Pinpoint the cell where the given text exists, returning its (x, y) midpoint coordinate. 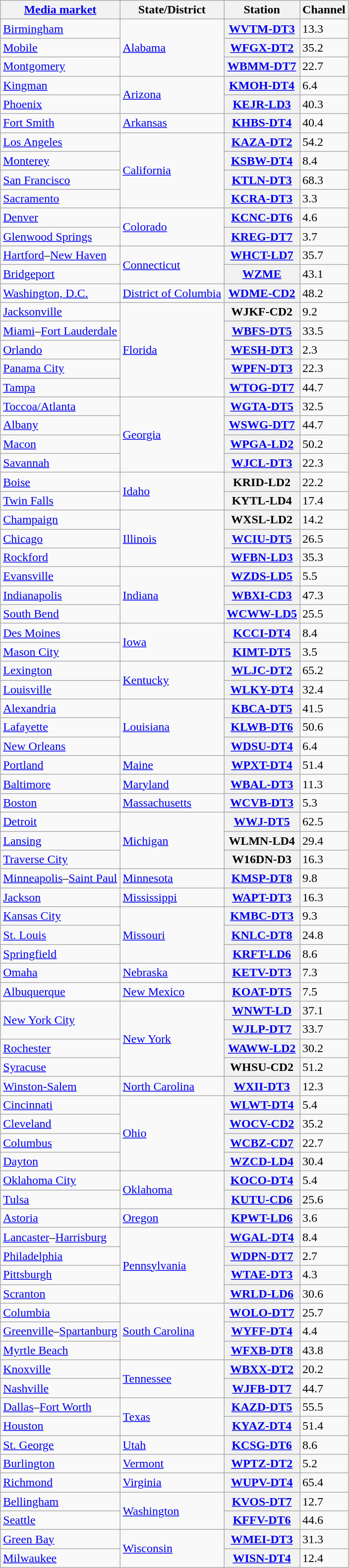
Alexandria (60, 708)
30.2 (324, 1048)
44.6 (324, 1520)
WXSL-LD2 (262, 519)
WBAL-DT3 (262, 784)
25.7 (324, 1313)
Phoenix (60, 104)
40.3 (324, 104)
WZDS-LD5 (262, 576)
12.7 (324, 1502)
KOAT-DT5 (262, 992)
Cincinnati (60, 1105)
22.2 (324, 482)
Wisconsin (172, 1549)
Los Angeles (60, 142)
Miami–Fort Lauderdale (60, 331)
KRFT-LD6 (262, 954)
40.4 (324, 123)
Alabama (172, 48)
31.3 (324, 1539)
Knoxville (60, 1369)
WGAL-DT4 (262, 1237)
WRLD-LD6 (262, 1294)
43.8 (324, 1350)
Traverse City (60, 860)
41.5 (324, 708)
WHSU-CD2 (262, 1067)
Savannah (60, 463)
9.3 (324, 916)
Astoria (60, 1218)
Channel (324, 10)
25.6 (324, 1199)
Lexington (60, 671)
WLWT-DT4 (262, 1105)
Toccoa/Atlanta (60, 406)
WJKF-CD2 (262, 312)
New Orleans (60, 746)
Champaign (60, 519)
Monterey (60, 161)
Pittsburgh (60, 1275)
San Francisco (60, 180)
26.5 (324, 538)
Mississippi (172, 897)
4.3 (324, 1275)
5.2 (324, 1464)
WBMM-DT7 (262, 66)
25.5 (324, 614)
Jacksonville (60, 312)
Louisiana (172, 727)
WLJC-DT2 (262, 671)
WJFB-DT7 (262, 1388)
KMBC-DT3 (262, 916)
2.7 (324, 1256)
KOCO-DT4 (262, 1181)
Arkansas (172, 123)
Tulsa (60, 1199)
Houston (60, 1426)
Syracuse (60, 1067)
KCSG-DT6 (262, 1445)
Dallas–Fort Worth (60, 1407)
68.3 (324, 180)
WOLO-DT7 (262, 1313)
KBCA-DT5 (262, 708)
Cleveland (60, 1124)
Indiana (172, 595)
12.3 (324, 1086)
Lafayette (60, 727)
WOCV-CD2 (262, 1124)
KRID-LD2 (262, 482)
Mason City (60, 652)
48.2 (324, 293)
Green Bay (60, 1539)
Boise (60, 482)
Greenville–Spartanburg (60, 1331)
3.7 (324, 237)
WPFN-DT3 (262, 369)
WGTA-DT5 (262, 406)
KFFV-DT6 (262, 1520)
KEJR-LD3 (262, 104)
Tampa (60, 387)
Louisville (60, 690)
14.2 (324, 519)
WJLP-DT7 (262, 1029)
Connecticut (172, 265)
KCRA-DT3 (262, 198)
KPWT-LD6 (262, 1218)
Florida (172, 350)
KREG-DT7 (262, 237)
47.3 (324, 595)
Rockford (60, 558)
50.6 (324, 727)
Columbia (60, 1313)
20.2 (324, 1369)
Michigan (172, 840)
Station (262, 10)
WUPV-DT4 (262, 1483)
KIMT-DT5 (262, 652)
New Mexico (172, 992)
11.3 (324, 784)
33.5 (324, 331)
Glenwood Springs (60, 237)
WBFS-DT5 (262, 331)
Nebraska (172, 973)
Colorado (172, 227)
Minneapolis–Saint Paul (60, 878)
Montgomery (60, 66)
KMOH-DT4 (262, 85)
Washington (172, 1511)
Hartford–New Haven (60, 255)
9.8 (324, 878)
Indianapolis (60, 595)
Orlando (60, 350)
WZME (262, 274)
KYAZ-DT4 (262, 1426)
District of Columbia (172, 293)
WWJ-DT5 (262, 821)
Scranton (60, 1294)
Boston (60, 803)
WESH-DT3 (262, 350)
62.5 (324, 821)
Mobile (60, 48)
KMSP-DT8 (262, 878)
KTLN-DT3 (262, 180)
Birmingham (60, 29)
Lansing (60, 841)
Twin Falls (60, 501)
WPTZ-DT2 (262, 1464)
WFBN-LD3 (262, 558)
4.6 (324, 217)
WFXB-DT8 (262, 1350)
KNLC-DT8 (262, 935)
WTOG-DT7 (262, 387)
5.3 (324, 803)
WHCT-LD7 (262, 255)
Dayton (60, 1162)
Utah (172, 1445)
South Carolina (172, 1331)
65.4 (324, 1483)
Philadelphia (60, 1256)
WAPT-DT3 (262, 897)
Jackson (60, 897)
Columbus (60, 1142)
32.5 (324, 406)
37.1 (324, 1010)
Texas (172, 1416)
KLWB-DT6 (262, 727)
South Bend (60, 614)
Detroit (60, 821)
4.4 (324, 1331)
Vermont (172, 1464)
WJCL-DT3 (262, 463)
Tennessee (172, 1379)
Portland (60, 765)
Chicago (60, 538)
WYFF-DT4 (262, 1331)
Myrtle Beach (60, 1350)
WFGX-DT2 (262, 48)
WISN-DT4 (262, 1558)
Milwaukee (60, 1558)
WPGA-LD2 (262, 444)
Ohio (172, 1133)
Richmond (60, 1483)
WLKY-DT4 (262, 690)
9.2 (324, 312)
35.3 (324, 558)
35.7 (324, 255)
3.3 (324, 198)
30.6 (324, 1294)
KAZA-DT2 (262, 142)
Burlington (60, 1464)
Kentucky (172, 680)
7.3 (324, 973)
Oklahoma City (60, 1181)
32.4 (324, 690)
65.2 (324, 671)
Maine (172, 765)
Albuquerque (60, 992)
WCVB-DT3 (262, 803)
KUTU-CD6 (262, 1199)
KSBW-DT4 (262, 161)
WCIU-DT5 (262, 538)
Kingman (60, 85)
KHBS-DT4 (262, 123)
KCNC-DT6 (262, 217)
WSWG-DT7 (262, 425)
43.1 (324, 274)
Idaho (172, 491)
Albany (60, 425)
New York (172, 1039)
50.2 (324, 444)
29.4 (324, 841)
St. Louis (60, 935)
Massachusetts (172, 803)
KETV-DT3 (262, 973)
30.4 (324, 1162)
Georgia (172, 435)
17.4 (324, 501)
54.2 (324, 142)
WPXT-DT4 (262, 765)
Illinois (172, 538)
13.3 (324, 29)
Des Moines (60, 633)
Rochester (60, 1048)
WXII-DT3 (262, 1086)
Missouri (172, 935)
Fort Smith (60, 123)
Lancaster–Harrisburg (60, 1237)
New York City (60, 1020)
WCWW-LD5 (262, 614)
WTAE-DT3 (262, 1275)
WBXI-CD3 (262, 595)
3.6 (324, 1218)
KAZD-DT5 (262, 1407)
WZCD-LD4 (262, 1162)
Denver (60, 217)
California (172, 170)
WDSU-DT4 (262, 746)
Iowa (172, 642)
24.8 (324, 935)
WVTM-DT3 (262, 29)
WNWT-LD (262, 1010)
Seattle (60, 1520)
Springfield (60, 954)
Sacramento (60, 198)
WAWW-LD2 (262, 1048)
Kansas City (60, 916)
WBXX-DT2 (262, 1369)
WCBZ-CD7 (262, 1142)
Bellingham (60, 1502)
5.5 (324, 576)
3.5 (324, 652)
Macon (60, 444)
Panama City (60, 369)
Baltimore (60, 784)
12.4 (324, 1558)
St. George (60, 1445)
Media market (60, 10)
KCCI-DT4 (262, 633)
7.5 (324, 992)
KVOS-DT7 (262, 1502)
Washington, D.C. (60, 293)
State/District (172, 10)
WMEI-DT3 (262, 1539)
51.2 (324, 1067)
WDPN-DT7 (262, 1256)
Evansville (60, 576)
Bridgeport (60, 274)
Minnesota (172, 878)
55.5 (324, 1407)
Nashville (60, 1388)
Winston-Salem (60, 1086)
Arizona (172, 95)
Pennsylvania (172, 1265)
WLMN-LD4 (262, 841)
WDME-CD2 (262, 293)
W16DN-D3 (262, 860)
Maryland (172, 784)
33.7 (324, 1029)
KYTL-LD4 (262, 501)
Virginia (172, 1483)
2.3 (324, 350)
Omaha (60, 973)
North Carolina (172, 1086)
Oklahoma (172, 1190)
Oregon (172, 1218)
